Provide the [x, y] coordinate of the cell's center where the given text is located.  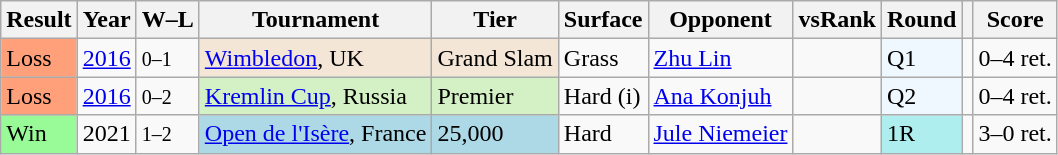
0–2 [168, 96]
Tournament [316, 20]
1R [921, 134]
Jule Niemeier [720, 134]
Surface [603, 20]
Grass [603, 58]
Opponent [720, 20]
3–0 ret. [1015, 134]
Result [39, 20]
25,000 [495, 134]
0–1 [168, 58]
Hard (i) [603, 96]
Score [1015, 20]
Premier [495, 96]
Kremlin Cup, Russia [316, 96]
Q2 [921, 96]
Zhu Lin [720, 58]
1–2 [168, 134]
Round [921, 20]
Tier [495, 20]
Open de l'Isère, France [316, 134]
Q1 [921, 58]
Hard [603, 134]
Year [106, 20]
W–L [168, 20]
Ana Konjuh [720, 96]
vsRank [837, 20]
Win [39, 134]
2021 [106, 134]
Wimbledon, UK [316, 58]
Grand Slam [495, 58]
